Output the (x, y) coordinate of the center of the cell containing the given text.  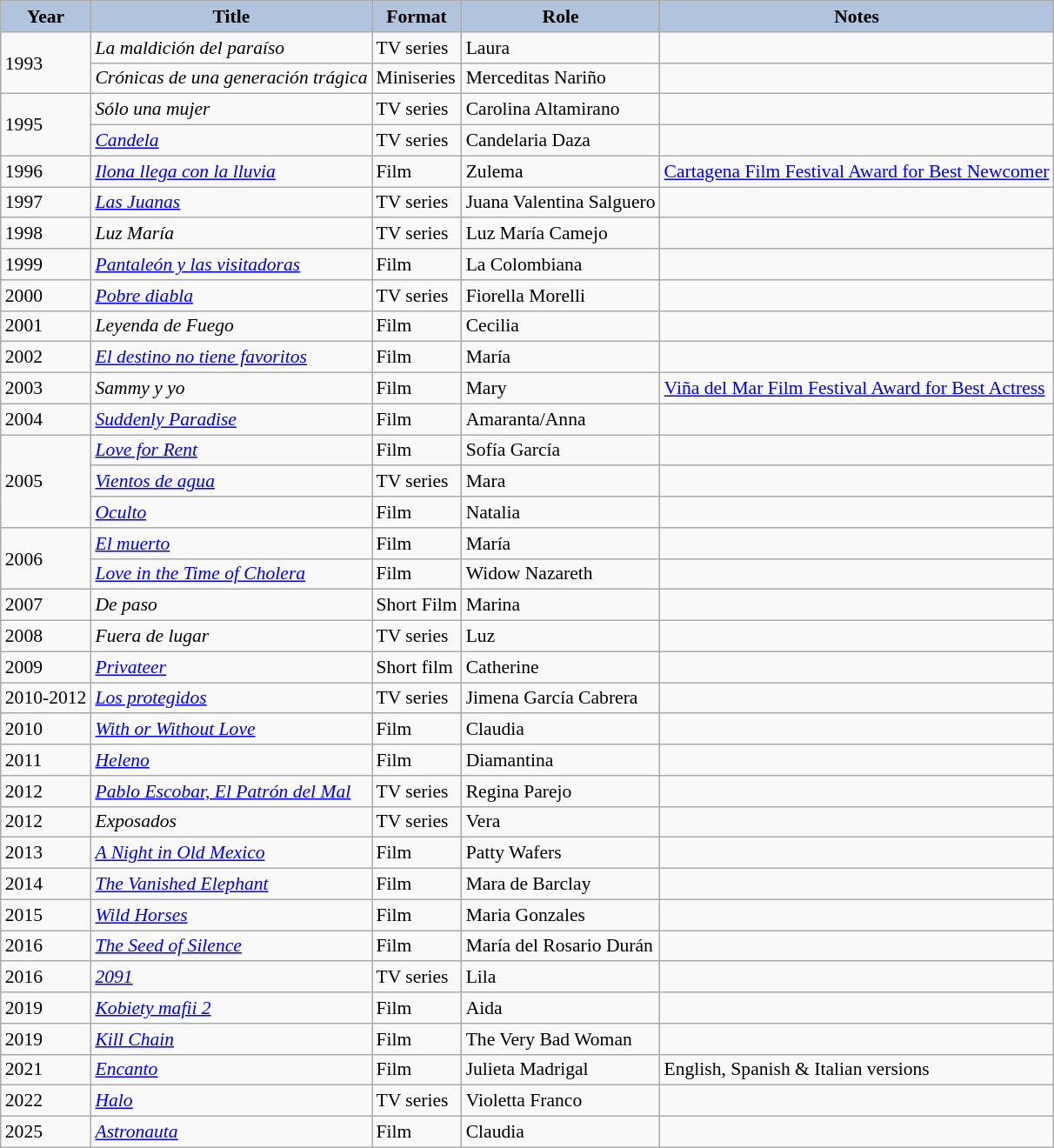
English, Spanish & Italian versions (857, 1070)
Role (561, 17)
Sofía García (561, 451)
Fuera de lugar (231, 637)
Catherine (561, 667)
El destino no tiene favoritos (231, 357)
Las Juanas (231, 203)
Cecilia (561, 326)
1995 (46, 125)
Vera (561, 822)
Oculto (231, 512)
Regina Parejo (561, 791)
Privateer (231, 667)
Kobiety mafii 2 (231, 1008)
Diamantina (561, 760)
Leyenda de Fuego (231, 326)
Patty Wafers (561, 853)
2001 (46, 326)
Fiorella Morelli (561, 296)
Luz María Camejo (561, 234)
Juana Valentina Salguero (561, 203)
A Night in Old Mexico (231, 853)
2013 (46, 853)
Widow Nazareth (561, 574)
Astronauta (231, 1132)
2009 (46, 667)
1999 (46, 264)
Encanto (231, 1070)
Sólo una mujer (231, 110)
Carolina Altamirano (561, 110)
2025 (46, 1132)
The Very Bad Woman (561, 1039)
1998 (46, 234)
2091 (231, 978)
Mara (561, 482)
2002 (46, 357)
Love for Rent (231, 451)
1996 (46, 171)
De paso (231, 605)
Natalia (561, 512)
The Vanished Elephant (231, 884)
Wild Horses (231, 915)
Zulema (561, 171)
Pantaleón y las visitadoras (231, 264)
Candelaria Daza (561, 141)
Luz (561, 637)
2011 (46, 760)
La Colombiana (561, 264)
1997 (46, 203)
Luz María (231, 234)
Miniseries (417, 78)
Merceditas Nariño (561, 78)
Amaranta/Anna (561, 419)
Los protegidos (231, 698)
Short Film (417, 605)
Halo (231, 1101)
Jimena García Cabrera (561, 698)
Ilona llega con la lluvia (231, 171)
Kill Chain (231, 1039)
Crónicas de una generación trágica (231, 78)
El muerto (231, 544)
2003 (46, 389)
2007 (46, 605)
Mara de Barclay (561, 884)
Viña del Mar Film Festival Award for Best Actress (857, 389)
Mary (561, 389)
2021 (46, 1070)
2022 (46, 1101)
With or Without Love (231, 730)
2006 (46, 558)
Suddenly Paradise (231, 419)
Exposados (231, 822)
Violetta Franco (561, 1101)
Laura (561, 48)
2000 (46, 296)
Notes (857, 17)
Julieta Madrigal (561, 1070)
2004 (46, 419)
2005 (46, 482)
Year (46, 17)
Marina (561, 605)
Heleno (231, 760)
2008 (46, 637)
2014 (46, 884)
Candela (231, 141)
La maldición del paraíso (231, 48)
Short film (417, 667)
Maria Gonzales (561, 915)
María del Rosario Durán (561, 946)
Title (231, 17)
2010-2012 (46, 698)
2010 (46, 730)
Pobre diabla (231, 296)
Lila (561, 978)
The Seed of Silence (231, 946)
1993 (46, 63)
Sammy y yo (231, 389)
Pablo Escobar, El Patrón del Mal (231, 791)
Vientos de agua (231, 482)
Format (417, 17)
2015 (46, 915)
Love in the Time of Cholera (231, 574)
Aida (561, 1008)
Cartagena Film Festival Award for Best Newcomer (857, 171)
